Output the (X, Y) coordinate of the center of the cell containing the given text.  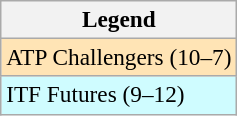
ITF Futures (9–12) (119, 95)
ATP Challengers (10–7) (119, 57)
Legend (119, 19)
